Locate the cell with the specified text and output its [x, y] center coordinate. 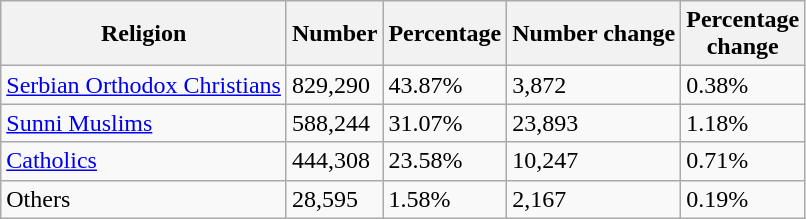
Religion [144, 34]
3,872 [594, 85]
444,308 [334, 161]
1.18% [743, 123]
23,893 [594, 123]
10,247 [594, 161]
43.87% [445, 85]
23.58% [445, 161]
Number change [594, 34]
0.19% [743, 199]
Others [144, 199]
0.38% [743, 85]
Percentage [445, 34]
28,595 [334, 199]
Catholics [144, 161]
829,290 [334, 85]
0.71% [743, 161]
1.58% [445, 199]
Sunni Muslims [144, 123]
31.07% [445, 123]
588,244 [334, 123]
Percentage change [743, 34]
Serbian Orthodox Christians [144, 85]
Number [334, 34]
2,167 [594, 199]
